Search for the cell housing the specified text and yield its [x, y] center coordinate. 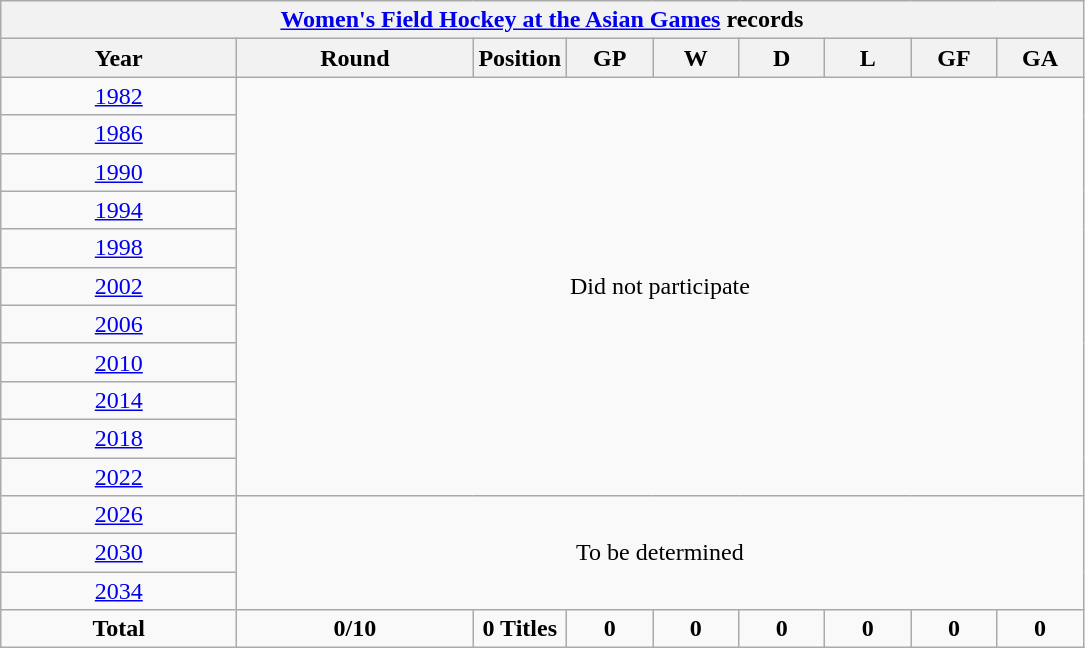
Women's Field Hockey at the Asian Games records [542, 20]
1982 [119, 96]
0/10 [355, 629]
2030 [119, 553]
Position [520, 58]
1986 [119, 134]
1994 [119, 210]
2010 [119, 362]
1990 [119, 172]
Round [355, 58]
GP [610, 58]
2006 [119, 324]
W [696, 58]
2014 [119, 400]
L [868, 58]
Year [119, 58]
GA [1040, 58]
To be determined [660, 553]
2022 [119, 477]
2034 [119, 591]
0 Titles [520, 629]
2002 [119, 286]
Total [119, 629]
GF [954, 58]
1998 [119, 248]
2026 [119, 515]
2018 [119, 438]
D [782, 58]
Did not participate [660, 286]
